Extract the (X, Y) coordinate from the center of the cell holding the provided text.  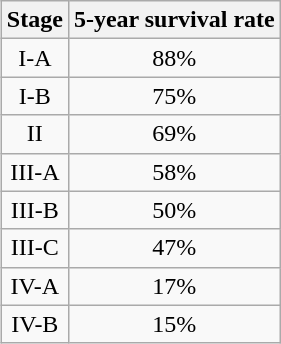
III-C (34, 248)
47% (174, 248)
15% (174, 324)
69% (174, 134)
75% (174, 96)
I-A (34, 58)
III-B (34, 210)
58% (174, 172)
IV-A (34, 286)
50% (174, 210)
5-year survival rate (174, 20)
I-B (34, 96)
88% (174, 58)
Stage (34, 20)
III-A (34, 172)
17% (174, 286)
IV-B (34, 324)
II (34, 134)
